Pinpoint the cell where the given text exists, returning its (x, y) midpoint coordinate. 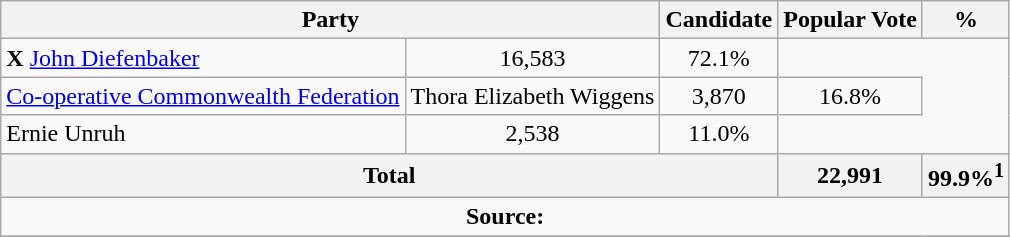
Thora Elizabeth Wiggens (532, 96)
% (966, 20)
11.0% (719, 134)
Source: (506, 217)
Total (390, 176)
22,991 (850, 176)
2,538 (532, 134)
3,870 (719, 96)
99.9%1 (966, 176)
Popular Vote (850, 20)
Co-operative Commonwealth Federation (203, 96)
Ernie Unruh (203, 134)
Party (330, 20)
Candidate (719, 20)
72.1% (719, 58)
X John Diefenbaker (203, 58)
16.8% (850, 96)
16,583 (532, 58)
